Scan for the cell matching the given text and deliver its [X, Y] coordinate at center. 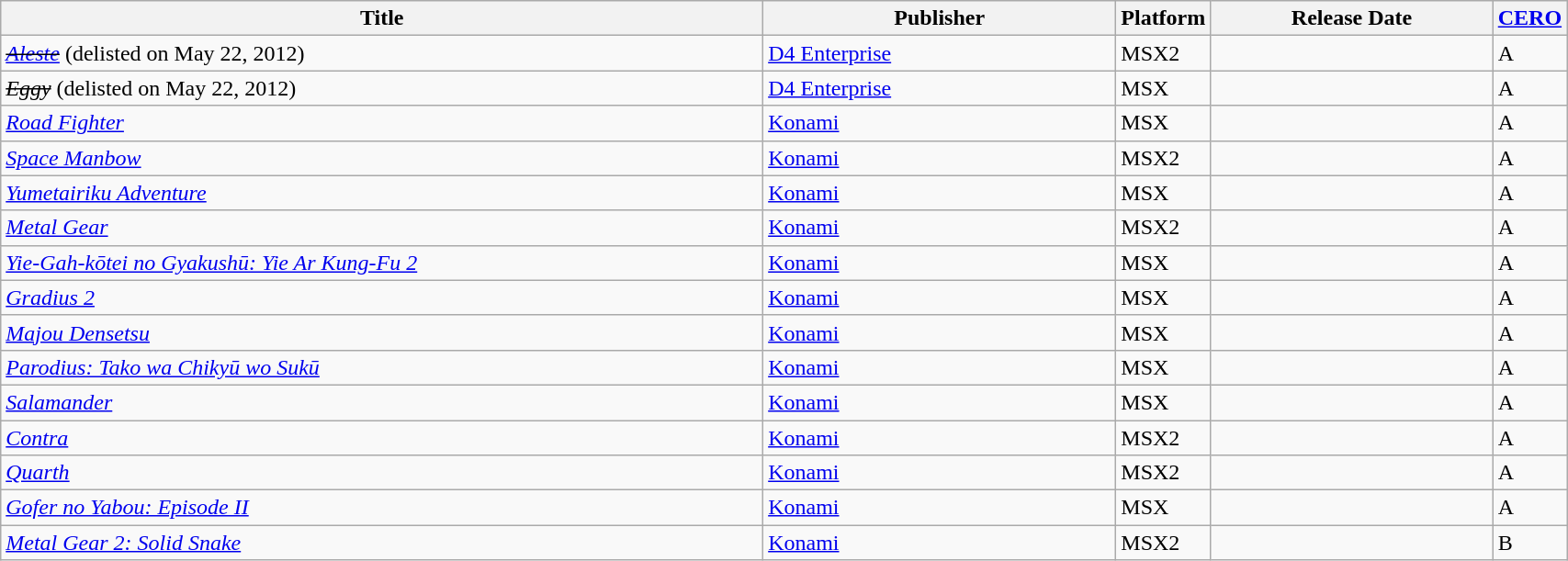
Salamander [382, 402]
Yumetairiku Adventure [382, 193]
Gofer no Yabou: Episode II [382, 508]
Space Manbow [382, 158]
Gradius 2 [382, 297]
Publisher [940, 18]
Quarth [382, 473]
Contra [382, 438]
Metal Gear [382, 228]
Release Date [1352, 18]
Platform [1163, 18]
Aleste (delisted on May 22, 2012) [382, 53]
CERO [1529, 18]
Title [382, 18]
Metal Gear 2: Solid Snake [382, 543]
Eggy (delisted on May 22, 2012) [382, 88]
Yie-Gah-kōtei no Gyakushū: Yie Ar Kung-Fu 2 [382, 263]
Majou Densetsu [382, 332]
B [1529, 543]
Road Fighter [382, 123]
Parodius: Tako wa Chikyū wo Sukū [382, 367]
